Detect which cell encompasses the target text, then output its (x, y) center coordinate. 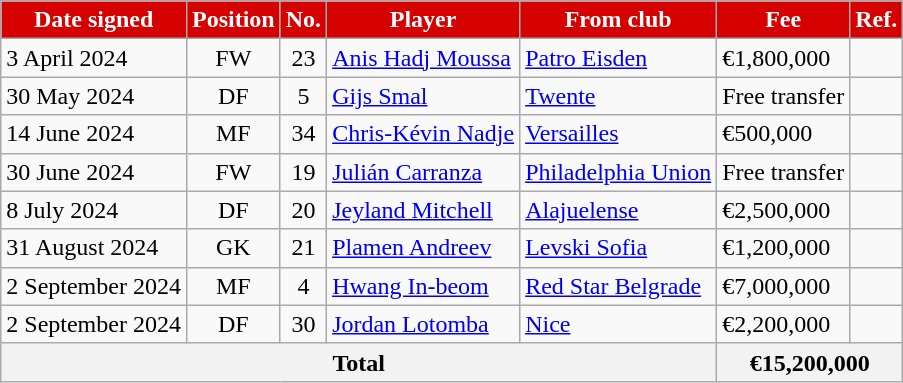
14 June 2024 (94, 134)
30 June 2024 (94, 172)
€1,200,000 (784, 248)
Player (424, 20)
30 (303, 324)
Hwang In-beom (424, 286)
€2,500,000 (784, 210)
Jeyland Mitchell (424, 210)
Ref. (876, 20)
Red Star Belgrade (618, 286)
€1,800,000 (784, 58)
34 (303, 134)
Plamen Andreev (424, 248)
Total (359, 362)
31 August 2024 (94, 248)
Nice (618, 324)
Jordan Lotomba (424, 324)
GK (233, 248)
€7,000,000 (784, 286)
Philadelphia Union (618, 172)
Gijs Smal (424, 96)
€15,200,000 (810, 362)
Versailles (618, 134)
€2,200,000 (784, 324)
Patro Eisden (618, 58)
Anis Hadj Moussa (424, 58)
Date signed (94, 20)
Levski Sofia (618, 248)
Twente (618, 96)
From club (618, 20)
4 (303, 286)
23 (303, 58)
20 (303, 210)
€500,000 (784, 134)
Alajuelense (618, 210)
8 July 2024 (94, 210)
Julián Carranza (424, 172)
5 (303, 96)
Position (233, 20)
No. (303, 20)
21 (303, 248)
3 April 2024 (94, 58)
Chris-Kévin Nadje (424, 134)
19 (303, 172)
30 May 2024 (94, 96)
Fee (784, 20)
